Provide the (X, Y) coordinate of the cell's center where the given text is located.  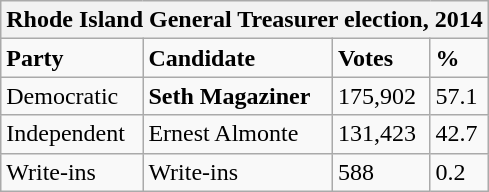
Seth Magaziner (238, 96)
57.1 (459, 96)
Independent (72, 134)
Rhode Island General Treasurer election, 2014 (245, 20)
131,423 (381, 134)
Party (72, 58)
175,902 (381, 96)
0.2 (459, 172)
Democratic (72, 96)
42.7 (459, 134)
Candidate (238, 58)
588 (381, 172)
Ernest Almonte (238, 134)
Votes (381, 58)
% (459, 58)
